For the text-containing cell, return its midpoint in [x, y] coordinate format. 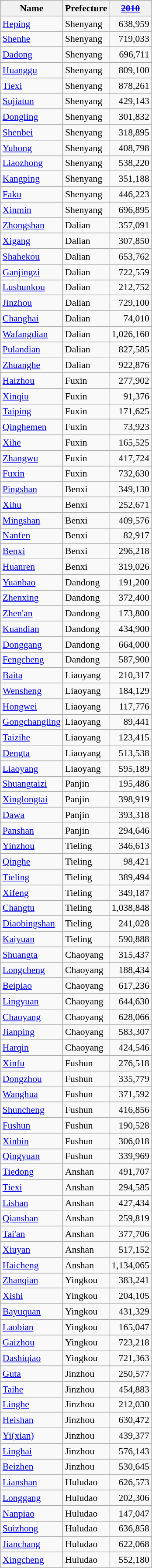
277,902 [130, 381]
Shuangtaizi [31, 784]
Xinbin [31, 1141]
408,798 [130, 148]
Dongzhou [31, 1079]
Taiping [31, 412]
Diaobingshan [31, 924]
Wensheng [31, 691]
Kuandian [31, 629]
296,218 [130, 551]
552,180 [130, 1560]
Dadong [31, 55]
276,518 [130, 1064]
Guta [31, 1374]
Xifeng [31, 893]
Ganjingzi [31, 272]
307,850 [130, 241]
454,883 [130, 1389]
318,895 [130, 132]
250,577 [130, 1374]
212,030 [130, 1405]
Beizhen [31, 1467]
294,646 [130, 831]
383,241 [130, 1281]
Wafangdian [31, 334]
Longgang [31, 1498]
98,421 [130, 862]
636,858 [130, 1529]
Panshan [31, 831]
429,143 [130, 101]
Linghe [31, 1405]
319,026 [130, 567]
259,819 [130, 1219]
202,306 [130, 1498]
Taihe [31, 1389]
446,223 [130, 195]
82,917 [130, 536]
Liaozhong [31, 163]
Lianshan [31, 1483]
Heishan [31, 1420]
91,376 [130, 396]
Kangping [31, 179]
721,363 [130, 1358]
Zhongshan [31, 226]
Harqin [31, 1048]
Huanggu [31, 71]
732,630 [130, 474]
389,494 [130, 877]
590,888 [130, 939]
Qinghe [31, 862]
628,066 [130, 1017]
Name [31, 8]
210,317 [130, 676]
587,900 [130, 660]
173,800 [130, 614]
Lushunkou [31, 287]
491,707 [130, 1172]
626,573 [130, 1483]
393,318 [130, 815]
538,220 [130, 163]
306,018 [130, 1141]
Bayuquan [31, 1312]
Yinzhou [31, 846]
89,441 [130, 722]
Xishi [31, 1296]
188,434 [130, 970]
372,400 [130, 598]
Yuanbao [31, 582]
190,528 [130, 1125]
Xihu [31, 505]
Faku [31, 195]
Jianping [31, 1032]
Changtu [31, 908]
335,779 [130, 1079]
301,832 [130, 117]
Zhenxing [31, 598]
Xinqiu [31, 396]
165,047 [130, 1327]
Beipiao [31, 986]
171,625 [130, 412]
Lingyuan [31, 1001]
Shahekou [31, 257]
878,261 [130, 86]
530,645 [130, 1467]
Xihe [31, 443]
Gongchangling [31, 722]
1,026,160 [130, 334]
Pulandian [31, 350]
398,919 [130, 800]
Shenbei [31, 132]
252,671 [130, 505]
583,307 [130, 1032]
Xinfu [31, 1064]
Changhai [31, 319]
73,923 [130, 427]
Qianshan [31, 1219]
513,538 [130, 753]
644,630 [130, 1001]
Huanren [31, 567]
Dongling [31, 117]
Haizhou [31, 381]
Mingshan [31, 520]
Xingcheng [31, 1560]
576,143 [130, 1451]
Nanfen [31, 536]
Hongwei [31, 706]
Qinghemen [31, 427]
Zhangwu [31, 458]
349,130 [130, 490]
Shenhe [31, 39]
184,129 [130, 691]
Linghai [31, 1451]
827,585 [130, 350]
165,525 [130, 443]
204,105 [130, 1296]
1,038,848 [130, 908]
349,187 [130, 893]
723,218 [130, 1343]
Taizihe [31, 738]
Yi(xian) [31, 1436]
212,752 [130, 287]
Xinglongtai [31, 800]
339,969 [130, 1156]
2010 [130, 8]
595,189 [130, 769]
Dengta [31, 753]
622,068 [130, 1544]
Gaizhou [31, 1343]
Zhanqian [31, 1281]
409,576 [130, 520]
Suizhong [31, 1529]
Xiuyan [31, 1250]
653,762 [130, 257]
1,134,065 [130, 1265]
195,486 [130, 784]
Heping [31, 24]
Donggang [31, 645]
241,028 [130, 924]
123,415 [130, 738]
377,706 [130, 1234]
696,711 [130, 55]
427,434 [130, 1203]
439,377 [130, 1436]
Lishan [31, 1203]
Nanpiao [31, 1514]
346,613 [130, 846]
351,188 [130, 179]
434,900 [130, 629]
Jianchang [31, 1544]
Shuangta [31, 955]
Zhen'an [31, 614]
Tai'an [31, 1234]
Tiedong [31, 1172]
315,437 [130, 955]
147,047 [130, 1514]
664,000 [130, 645]
719,033 [130, 39]
617,236 [130, 986]
Pingshan [31, 490]
Longcheng [31, 970]
Haicheng [31, 1265]
Qingyuan [31, 1156]
630,472 [130, 1420]
Laobian [31, 1327]
722,559 [130, 272]
431,329 [130, 1312]
417,724 [130, 458]
Zhuanghe [31, 365]
922,876 [130, 365]
Xigang [31, 241]
Sujiatun [31, 101]
696,895 [130, 210]
Kaiyuan [31, 939]
Dashiqiao [31, 1358]
Shuncheng [31, 1110]
416,856 [130, 1110]
294,585 [130, 1188]
Xinmin [31, 210]
117,776 [130, 706]
74,010 [130, 319]
Fengcheng [31, 660]
809,100 [130, 71]
Baita [31, 676]
424,546 [130, 1048]
638,959 [130, 24]
Dawa [31, 815]
191,200 [130, 582]
729,100 [130, 303]
357,091 [130, 226]
Wanghua [31, 1095]
517,152 [130, 1250]
371,592 [130, 1095]
Prefecture [86, 8]
Yuhong [31, 148]
